Identify which cell holds the provided text, then report its (x, y) central coordinate. 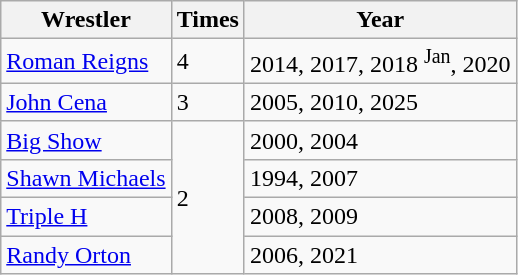
2 (208, 197)
4 (208, 62)
2005, 2010, 2025 (380, 102)
Times (208, 20)
2014, 2017, 2018 Jan, 2020 (380, 62)
Big Show (86, 140)
2008, 2009 (380, 217)
Triple H (86, 217)
Shawn Michaels (86, 178)
John Cena (86, 102)
2006, 2021 (380, 255)
Wrestler (86, 20)
3 (208, 102)
Year (380, 20)
Randy Orton (86, 255)
Roman Reigns (86, 62)
2000, 2004 (380, 140)
1994, 2007 (380, 178)
